From the cell containing the given text, extract its center point as [x, y] coordinate. 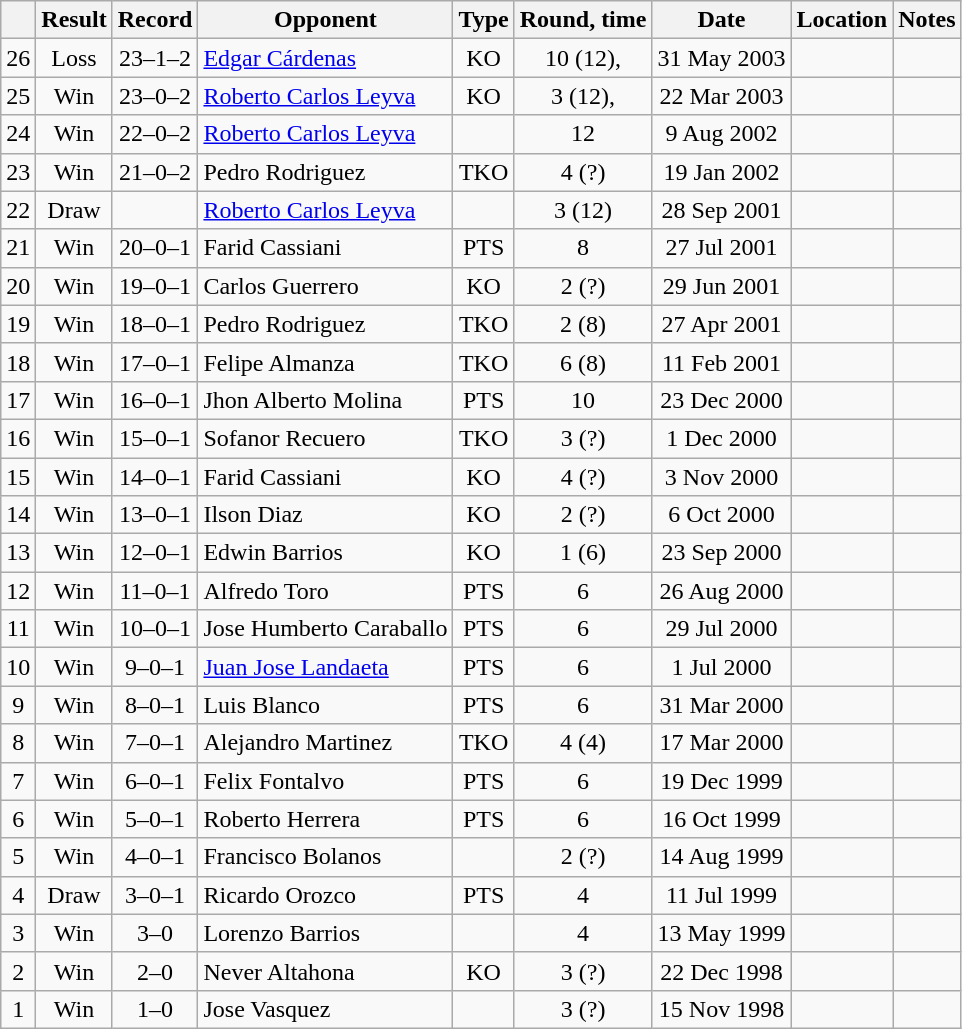
27 Apr 2001 [722, 324]
Notes [927, 20]
Felipe Almanza [326, 362]
6 (8) [583, 362]
3–0 [155, 933]
9 [18, 705]
23 Sep 2000 [722, 553]
24 [18, 134]
4–0–1 [155, 857]
31 Mar 2000 [722, 705]
22–0–2 [155, 134]
Jhon Alberto Molina [326, 400]
21 [18, 248]
Francisco Bolanos [326, 857]
9 Aug 2002 [722, 134]
15 Nov 1998 [722, 1009]
2 [18, 971]
Alejandro Martinez [326, 743]
3 Nov 2000 [722, 477]
29 Jul 2000 [722, 629]
14–0–1 [155, 477]
20 [18, 286]
2–0 [155, 971]
Carlos Guerrero [326, 286]
Result [74, 20]
Opponent [326, 20]
16 [18, 438]
18–0–1 [155, 324]
23 [18, 172]
Date [722, 20]
1 Jul 2000 [722, 667]
15–0–1 [155, 438]
Roberto Herrera [326, 819]
11–0–1 [155, 591]
1 [18, 1009]
Record [155, 20]
22 Mar 2003 [722, 96]
13–0–1 [155, 515]
19 Dec 1999 [722, 781]
2 (8) [583, 324]
Ilson Diaz [326, 515]
Location [842, 20]
17 Mar 2000 [722, 743]
16 Oct 1999 [722, 819]
Edgar Cárdenas [326, 58]
5 [18, 857]
8–0–1 [155, 705]
Sofanor Recuero [326, 438]
6 Oct 2000 [722, 515]
22 [18, 210]
Loss [74, 58]
Never Altahona [326, 971]
19 Jan 2002 [722, 172]
26 [18, 58]
26 Aug 2000 [722, 591]
11 [18, 629]
31 May 2003 [722, 58]
11 Jul 1999 [722, 895]
1 Dec 2000 [722, 438]
14 Aug 1999 [722, 857]
17 [18, 400]
10–0–1 [155, 629]
10 (12), [583, 58]
Jose Humberto Caraballo [326, 629]
23–1–2 [155, 58]
9–0–1 [155, 667]
Luis Blanco [326, 705]
1 (6) [583, 553]
13 May 1999 [722, 933]
3 (12) [583, 210]
16–0–1 [155, 400]
Lorenzo Barrios [326, 933]
28 Sep 2001 [722, 210]
Alfredo Toro [326, 591]
12–0–1 [155, 553]
23–0–2 [155, 96]
4 (4) [583, 743]
15 [18, 477]
6–0–1 [155, 781]
23 Dec 2000 [722, 400]
3 [18, 933]
7–0–1 [155, 743]
Type [484, 20]
5–0–1 [155, 819]
11 Feb 2001 [722, 362]
22 Dec 1998 [722, 971]
3–0–1 [155, 895]
13 [18, 553]
Juan Jose Landaeta [326, 667]
29 Jun 2001 [722, 286]
3 (12), [583, 96]
Felix Fontalvo [326, 781]
7 [18, 781]
Ricardo Orozco [326, 895]
1–0 [155, 1009]
Jose Vasquez [326, 1009]
18 [18, 362]
27 Jul 2001 [722, 248]
25 [18, 96]
14 [18, 515]
21–0–2 [155, 172]
17–0–1 [155, 362]
20–0–1 [155, 248]
19 [18, 324]
Edwin Barrios [326, 553]
Round, time [583, 20]
19–0–1 [155, 286]
